Locate the cell with the specified text and output its (x, y) center coordinate. 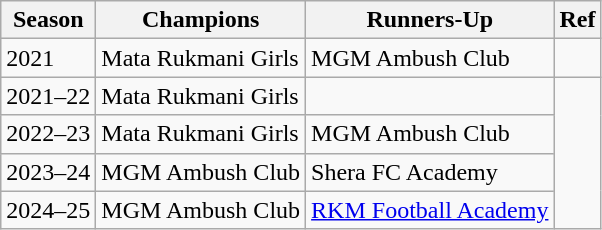
Season (48, 20)
Runners-Up (430, 20)
Champions (201, 20)
2021–22 (48, 96)
Ref (578, 20)
2023–24 (48, 172)
2024–25 (48, 210)
2022–23 (48, 134)
Shera FC Academy (430, 172)
RKM Football Academy (430, 210)
2021 (48, 58)
